Capture the cell that displays the provided text and extract its (x, y) central coordinate. 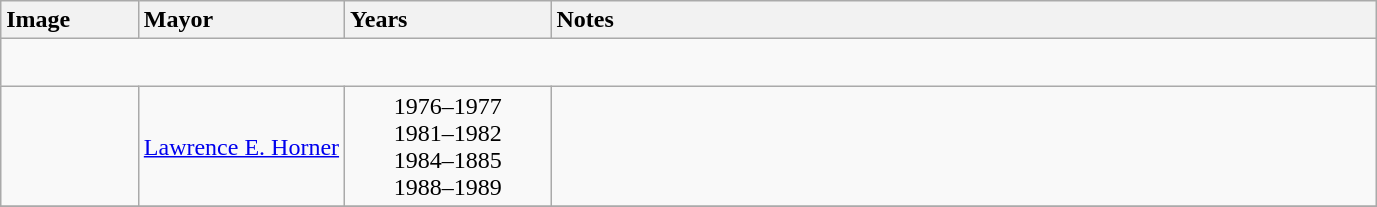
Years (448, 20)
1976–1977 1981–19821984–18851988–1989 (448, 146)
Notes (964, 20)
Mayor (241, 20)
Image (70, 20)
Lawrence E. Horner (241, 146)
